Capture the cell that displays the provided text and extract its [X, Y] central coordinate. 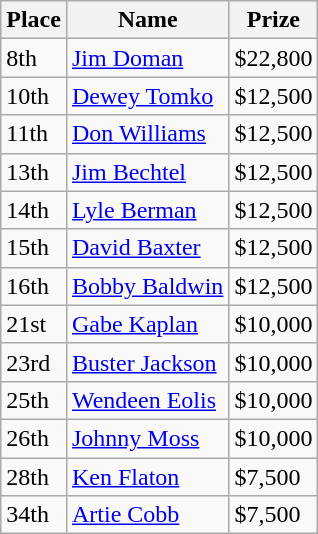
14th [34, 210]
Don Williams [147, 134]
Prize [274, 20]
Dewey Tomko [147, 96]
28th [34, 477]
Place [34, 20]
11th [34, 134]
Artie Cobb [147, 515]
21st [34, 324]
8th [34, 58]
16th [34, 286]
13th [34, 172]
23rd [34, 362]
$22,800 [274, 58]
Name [147, 20]
Jim Doman [147, 58]
Bobby Baldwin [147, 286]
10th [34, 96]
26th [34, 438]
34th [34, 515]
Johnny Moss [147, 438]
Ken Flaton [147, 477]
Lyle Berman [147, 210]
25th [34, 400]
Buster Jackson [147, 362]
Gabe Kaplan [147, 324]
David Baxter [147, 248]
Wendeen Eolis [147, 400]
Jim Bechtel [147, 172]
15th [34, 248]
